Search for the cell housing the specified text and yield its (x, y) center coordinate. 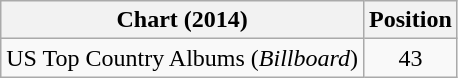
Position (411, 20)
US Top Country Albums (Billboard) (182, 58)
43 (411, 58)
Chart (2014) (182, 20)
